Return the (x, y) coordinate for the center point of the cell that contains the specified text.  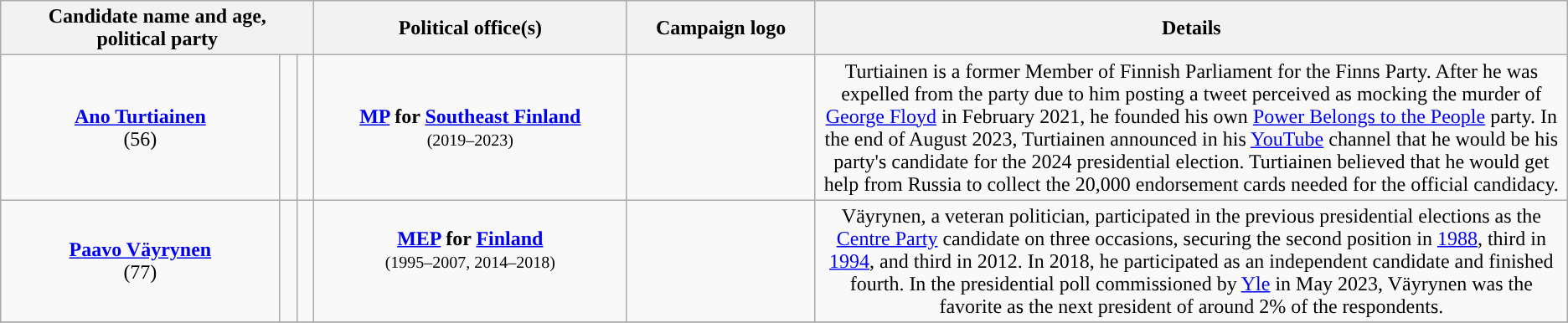
Campaign logo (721, 28)
Details (1191, 28)
Political office(s) (471, 28)
Paavo Väyrynen(77) (141, 261)
MEP for Finland(1995–2007, 2014–2018) (471, 261)
Candidate name and age,political party (157, 28)
Ano Turtiainen(56) (141, 127)
MP for Southeast Finland(2019–2023) (471, 127)
